Determine the [x, y] coordinate at the center of the cell enclosing the given text.  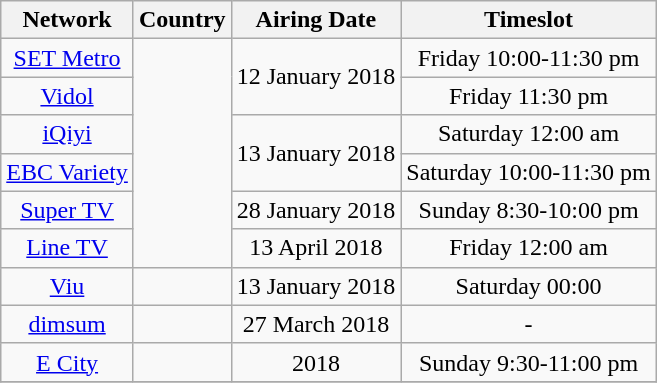
Sunday 8:30-10:00 pm [528, 210]
Viu [68, 286]
Vidol [68, 96]
12 January 2018 [316, 77]
Saturday 10:00-11:30 pm [528, 172]
28 January 2018 [316, 210]
Saturday 12:00 am [528, 134]
iQiyi [68, 134]
13 April 2018 [316, 248]
Timeslot [528, 20]
Sunday 9:30-11:00 pm [528, 362]
2018 [316, 362]
Friday 12:00 am [528, 248]
Airing Date [316, 20]
E City [68, 362]
Network [68, 20]
dimsum [68, 324]
Line TV [68, 248]
EBC Variety [68, 172]
27 March 2018 [316, 324]
Friday 11:30 pm [528, 96]
Country [182, 20]
Super TV [68, 210]
Saturday 00:00 [528, 286]
Friday 10:00-11:30 pm [528, 58]
- [528, 324]
SET Metro [68, 58]
